Return [x, y] of the center of cell containing provided text 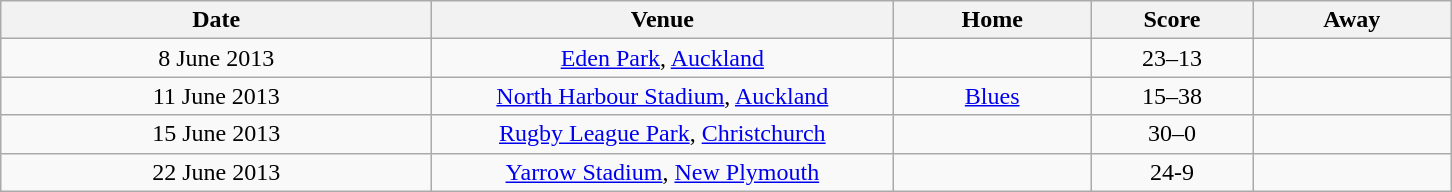
11 June 2013 [216, 96]
8 June 2013 [216, 58]
22 June 2013 [216, 172]
15 June 2013 [216, 134]
30–0 [1172, 134]
23–13 [1172, 58]
24-9 [1172, 172]
Home [992, 20]
Away [1352, 20]
Yarrow Stadium, New Plymouth [662, 172]
Score [1172, 20]
Venue [662, 20]
North Harbour Stadium, Auckland [662, 96]
Date [216, 20]
15–38 [1172, 96]
Rugby League Park, Christchurch [662, 134]
Blues [992, 96]
Eden Park, Auckland [662, 58]
